Find where the given text appears and provide that cell's center as [X, Y] coordinate. 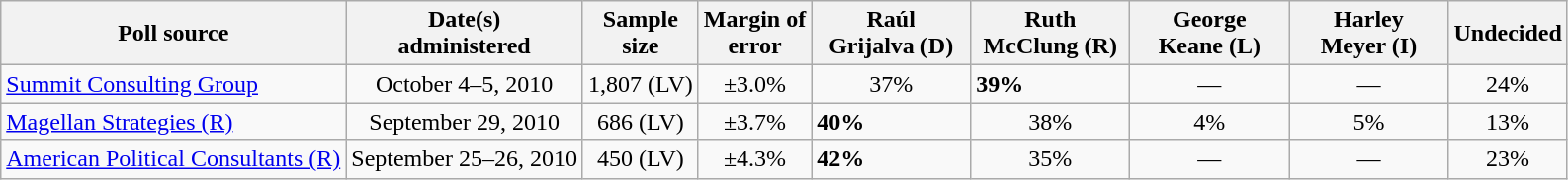
1,807 (LV) [641, 84]
686 (LV) [641, 122]
Samplesize [641, 34]
September 25–26, 2010 [465, 159]
±3.0% [754, 84]
42% [892, 159]
HarleyMeyer (I) [1368, 34]
Summit Consulting Group [174, 84]
RaúlGrijalva (D) [892, 34]
40% [892, 122]
Margin of error [754, 34]
GeorgeKeane (L) [1210, 34]
5% [1368, 122]
37% [892, 84]
Magellan Strategies (R) [174, 122]
October 4–5, 2010 [465, 84]
23% [1508, 159]
Undecided [1508, 34]
±4.3% [754, 159]
September 29, 2010 [465, 122]
24% [1508, 84]
RuthMcClung (R) [1050, 34]
39% [1050, 84]
450 (LV) [641, 159]
Date(s)administered [465, 34]
13% [1508, 122]
35% [1050, 159]
38% [1050, 122]
Poll source [174, 34]
±3.7% [754, 122]
American Political Consultants (R) [174, 159]
4% [1210, 122]
